Return [x, y] of the center of cell containing provided text 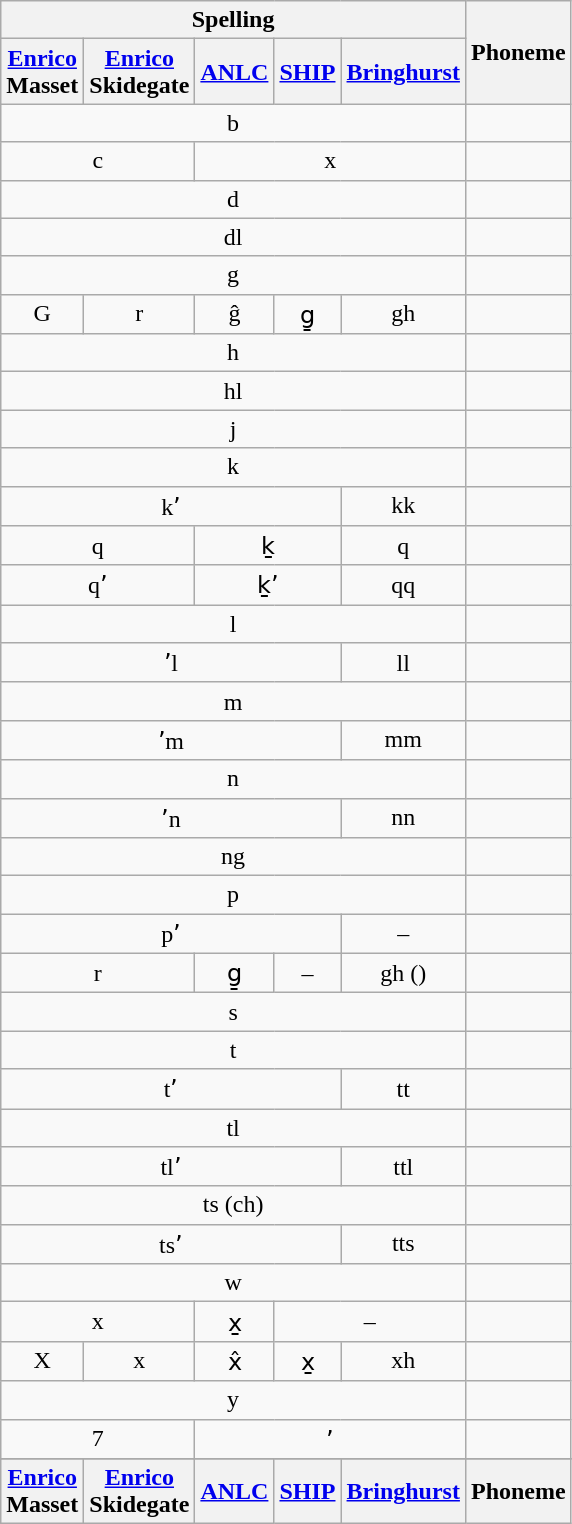
ʼl [171, 663]
p [234, 895]
j [234, 429]
tt [403, 1089]
tʼ [171, 1089]
ĝ [234, 314]
gh [403, 314]
w [234, 1283]
c [98, 161]
k [234, 467]
dl [234, 237]
hl [234, 391]
mm [403, 740]
pʼ [171, 934]
tl [234, 1127]
7 [98, 1439]
kʼ [171, 506]
ts (ch) [234, 1205]
ll [403, 663]
G [42, 314]
ttl [403, 1167]
nn [403, 818]
d [234, 199]
ḵʼ [268, 585]
m [234, 701]
qʼ [98, 585]
ʼn [171, 818]
ʼm [171, 740]
xh [403, 1361]
s [234, 1012]
ʼ [330, 1439]
l [234, 624]
x̂ [234, 1361]
kk [403, 506]
n [234, 779]
ng [234, 857]
h [234, 353]
t [234, 1050]
tts [403, 1244]
g [234, 275]
y [234, 1400]
tlʼ [171, 1167]
qq [403, 585]
b [234, 123]
X [42, 1361]
ḵ [268, 546]
gh () [403, 973]
tsʼ [171, 1244]
Spelling [234, 20]
